Return [X, Y] of the center of cell containing provided text 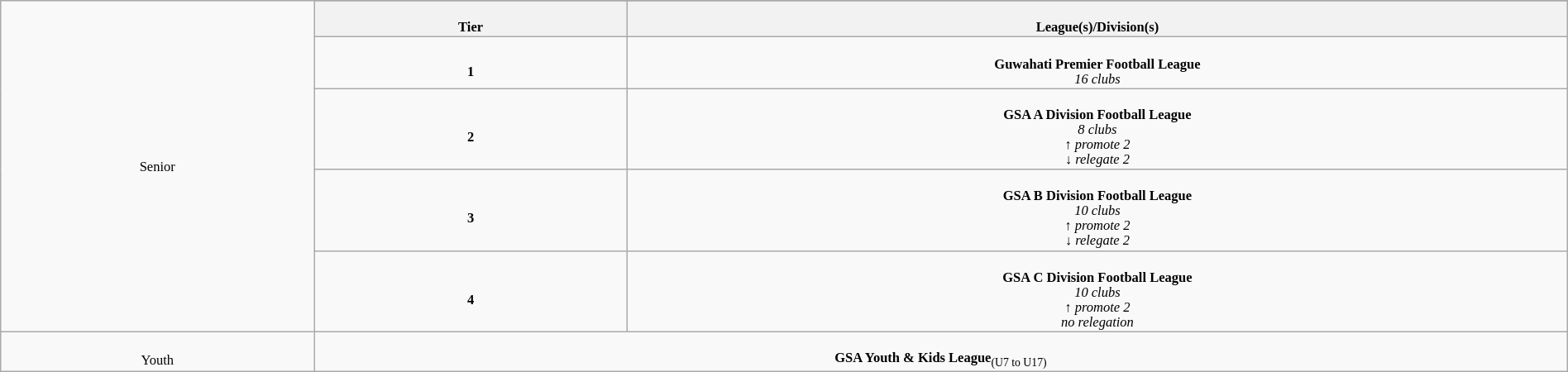
4 [471, 291]
GSA C Division Football League10 clubs↑ promote 2no relegation [1098, 291]
GSA A Division Football League8 clubs↑ promote 2↓ relegate 2 [1098, 129]
1 [471, 63]
GSA Youth & Kids League(U7 to U17) [941, 352]
Guwahati Premier Football League16 clubs [1098, 63]
3 [471, 210]
League(s)/Division(s) [1098, 19]
Youth [157, 352]
Senior [157, 166]
2 [471, 129]
Tier [471, 19]
GSA B Division Football League10 clubs↑ promote 2↓ relegate 2 [1098, 210]
